Find where the given text appears and provide that cell's center as (X, Y) coordinate. 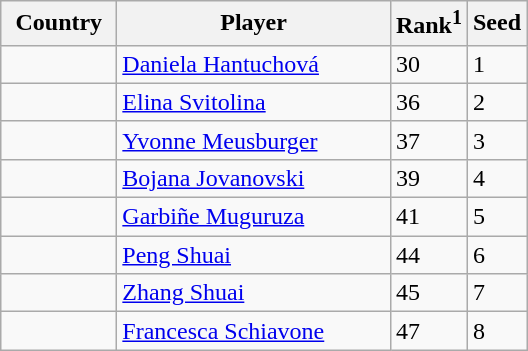
8 (496, 331)
Peng Shuai (254, 255)
44 (428, 255)
Francesca Schiavone (254, 331)
6 (496, 255)
Daniela Hantuchová (254, 64)
45 (428, 293)
36 (428, 102)
Zhang Shuai (254, 293)
7 (496, 293)
4 (496, 178)
Garbiñe Muguruza (254, 217)
Elina Svitolina (254, 102)
Rank1 (428, 24)
Bojana Jovanovski (254, 178)
41 (428, 217)
Country (59, 24)
Seed (496, 24)
2 (496, 102)
37 (428, 140)
3 (496, 140)
5 (496, 217)
Yvonne Meusburger (254, 140)
1 (496, 64)
47 (428, 331)
Player (254, 24)
39 (428, 178)
30 (428, 64)
